For the text-containing cell, return its midpoint in (X, Y) coordinate format. 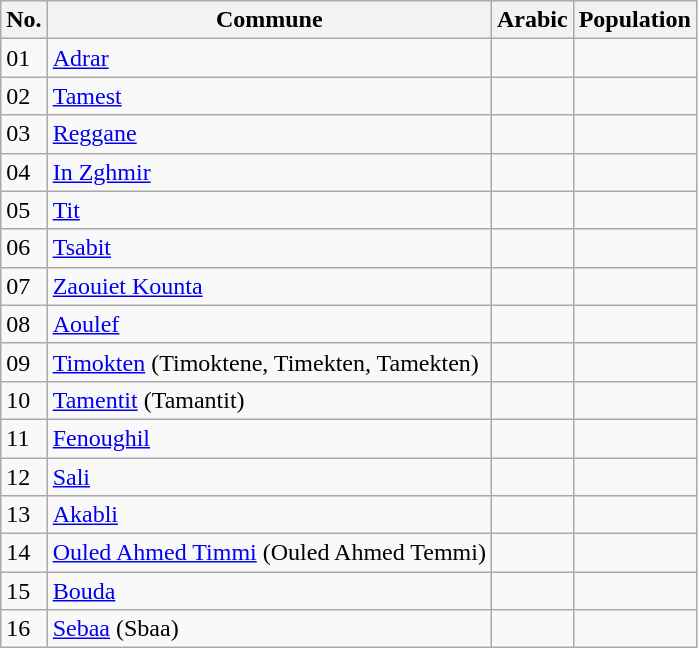
03 (24, 134)
11 (24, 438)
Fenoughil (269, 438)
Timokten (Timoktene, Timekten, Tamekten) (269, 362)
Tsabit (269, 248)
In Zghmir (269, 172)
Tit (269, 210)
05 (24, 210)
Population (634, 20)
12 (24, 477)
Sali (269, 477)
04 (24, 172)
Commune (269, 20)
Akabli (269, 515)
01 (24, 58)
14 (24, 553)
10 (24, 400)
Ouled Ahmed Timmi (Ouled Ahmed Temmi) (269, 553)
Sebaa (Sbaa) (269, 629)
Adrar (269, 58)
02 (24, 96)
07 (24, 286)
Tamest (269, 96)
Arabic (532, 20)
08 (24, 324)
15 (24, 591)
16 (24, 629)
Zaouiet Kounta (269, 286)
Aoulef (269, 324)
No. (24, 20)
Tamentit (Tamantit) (269, 400)
Reggane (269, 134)
06 (24, 248)
13 (24, 515)
Bouda (269, 591)
09 (24, 362)
